Locate the cell with the specified text and output its [X, Y] center coordinate. 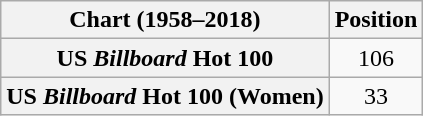
106 [376, 58]
US Billboard Hot 100 [165, 58]
US Billboard Hot 100 (Women) [165, 96]
Position [376, 20]
33 [376, 96]
Chart (1958–2018) [165, 20]
